From the cell containing the given text, extract its center point as [x, y] coordinate. 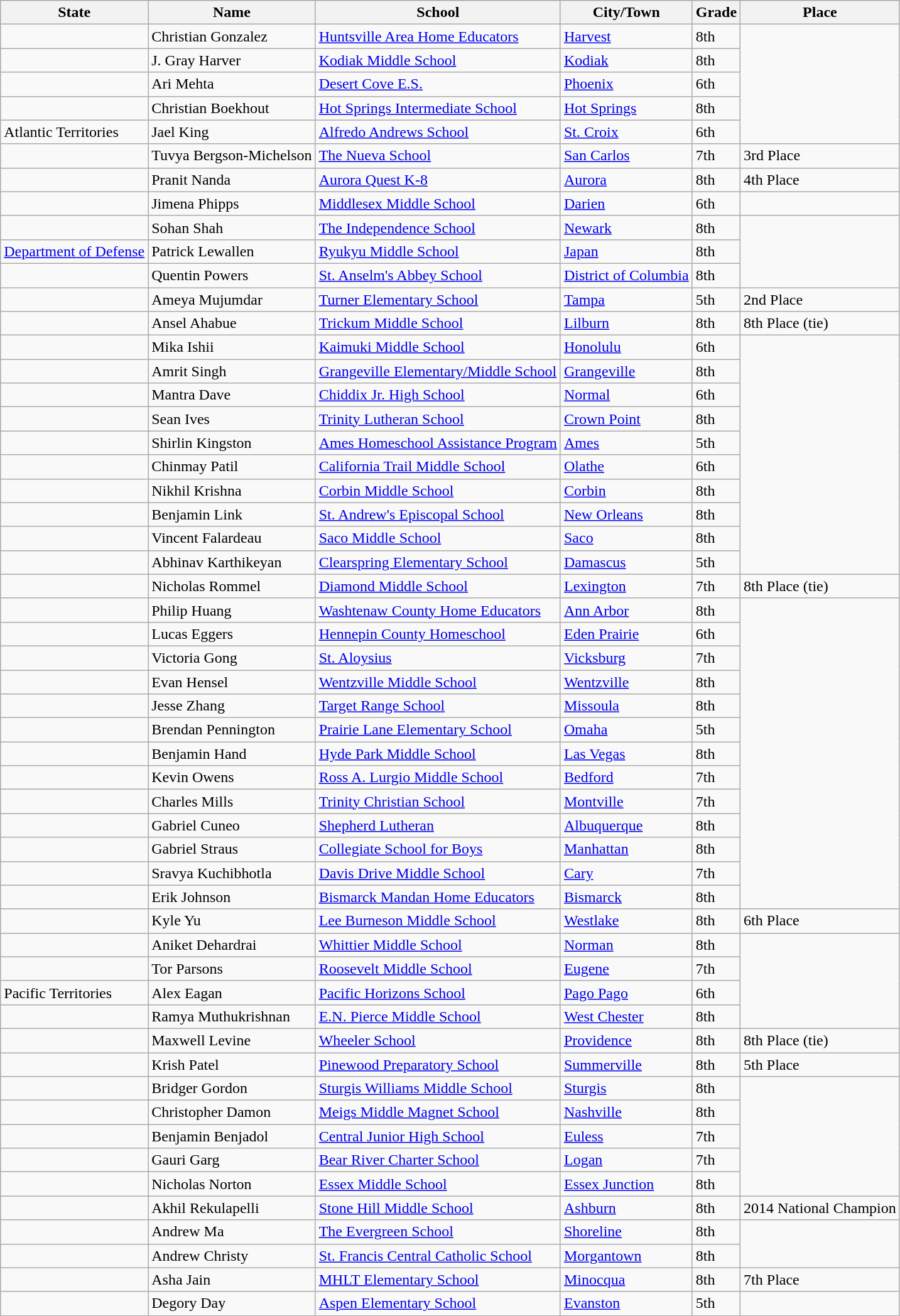
Hot Springs Intermediate School [438, 108]
E.N. Pierce Middle School [438, 1016]
Harvest [626, 36]
Vincent Falardeau [232, 538]
The Independence School [438, 227]
Mika Ishii [232, 347]
Benjamin Link [232, 514]
Huntsville Area Home Educators [438, 36]
Bismarck Mandan Home Educators [438, 897]
Kevin Owens [232, 778]
Kodiak [626, 60]
Target Range School [438, 706]
Minocqua [626, 1280]
Sturgis [626, 1089]
Nicholas Norton [232, 1184]
Diamond Middle School [438, 586]
Sohan Shah [232, 227]
5th Place [820, 1065]
Eden Prairie [626, 634]
Kaimuki Middle School [438, 347]
Clearspring Elementary School [438, 562]
Victoria Gong [232, 658]
Christian Gonzalez [232, 36]
Sturgis Williams Middle School [438, 1089]
Essex Middle School [438, 1184]
Alex Eagan [232, 992]
Chiddix Jr. High School [438, 395]
Whittier Middle School [438, 945]
Logan [626, 1160]
Tuvya Bergson-Michelson [232, 156]
Degory Day [232, 1303]
Nicholas Rommel [232, 586]
Bismarck [626, 897]
Newark [626, 227]
Maxwell Levine [232, 1040]
Cary [626, 873]
Missoula [626, 706]
Name [232, 13]
Christian Boekhout [232, 108]
Andrew Ma [232, 1232]
Meigs Middle Magnet School [438, 1112]
Grangeville [626, 371]
Olathe [626, 467]
Alfredo Andrews School [438, 132]
New Orleans [626, 514]
Grade [716, 13]
Chinmay Patil [232, 467]
MHLT Elementary School [438, 1280]
Sean Ives [232, 419]
City/Town [626, 13]
6th Place [820, 921]
Washtenaw County Home Educators [438, 610]
Tampa [626, 300]
Evan Hensel [232, 682]
Jael King [232, 132]
7th Place [820, 1280]
Crown Point [626, 419]
Shoreline [626, 1232]
West Chester [626, 1016]
Benjamin Hand [232, 754]
Abhinav Karthikeyan [232, 562]
Sravya Kuchibhotla [232, 873]
Saco Middle School [438, 538]
Damascus [626, 562]
St. Aloysius [438, 658]
Euless [626, 1136]
Corbin [626, 491]
Roosevelt Middle School [438, 969]
Pacific Territories [74, 992]
Westlake [626, 921]
Hot Springs [626, 108]
Corbin Middle School [438, 491]
Ames Homeschool Assistance Program [438, 443]
Bridger Gordon [232, 1089]
4th Place [820, 180]
Wheeler School [438, 1040]
Montville [626, 802]
Japan [626, 251]
San Carlos [626, 156]
Christopher Damon [232, 1112]
Philip Huang [232, 610]
Nashville [626, 1112]
Lexington [626, 586]
Place [820, 13]
Lucas Eggers [232, 634]
Eugene [626, 969]
Vicksburg [626, 658]
Gabriel Straus [232, 849]
Aniket Dehardrai [232, 945]
Quentin Powers [232, 275]
Normal [626, 395]
St. Francis Central Catholic School [438, 1256]
The Evergreen School [438, 1232]
Nikhil Krishna [232, 491]
Charles Mills [232, 802]
Trinity Christian School [438, 802]
Omaha [626, 730]
Jesse Zhang [232, 706]
Shepherd Lutheran [438, 825]
Evanston [626, 1303]
Wentzville [626, 682]
Bedford [626, 778]
School [438, 13]
Atlantic Territories [74, 132]
Benjamin Benjadol [232, 1136]
Erik Johnson [232, 897]
Collegiate School for Boys [438, 849]
Tor Parsons [232, 969]
Ryukyu Middle School [438, 251]
Kodiak Middle School [438, 60]
Providence [626, 1040]
Ann Arbor [626, 610]
Ross A. Lurgio Middle School [438, 778]
Hyde Park Middle School [438, 754]
Summerville [626, 1065]
Aspen Elementary School [438, 1303]
Saco [626, 538]
District of Columbia [626, 275]
J. Gray Harver [232, 60]
Pacific Horizons School [438, 992]
Kyle Yu [232, 921]
Ansel Ahabue [232, 324]
Albuquerque [626, 825]
Stone Hill Middle School [438, 1208]
California Trail Middle School [438, 467]
Morgantown [626, 1256]
Middlesex Middle School [438, 204]
Hennepin County Homeschool [438, 634]
Las Vegas [626, 754]
Wentzville Middle School [438, 682]
Department of Defense [74, 251]
Trickum Middle School [438, 324]
Akhil Rekulapelli [232, 1208]
Turner Elementary School [438, 300]
Central Junior High School [438, 1136]
Lee Burneson Middle School [438, 921]
2014 National Champion [820, 1208]
Ari Mehta [232, 84]
Shirlin Kingston [232, 443]
Krish Patel [232, 1065]
Bear River Charter School [438, 1160]
Mantra Dave [232, 395]
Desert Cove E.S. [438, 84]
Prairie Lane Elementary School [438, 730]
Ramya Muthukrishnan [232, 1016]
Brendan Pennington [232, 730]
Pinewood Preparatory School [438, 1065]
Gauri Garg [232, 1160]
2nd Place [820, 300]
Manhattan [626, 849]
3rd Place [820, 156]
Honolulu [626, 347]
Pranit Nanda [232, 180]
Gabriel Cuneo [232, 825]
Pago Pago [626, 992]
Ames [626, 443]
Aurora [626, 180]
Trinity Lutheran School [438, 419]
Phoenix [626, 84]
Jimena Phipps [232, 204]
Asha Jain [232, 1280]
St. Croix [626, 132]
Aurora Quest K-8 [438, 180]
Andrew Christy [232, 1256]
Davis Drive Middle School [438, 873]
Lilburn [626, 324]
Grangeville Elementary/Middle School [438, 371]
St. Andrew's Episcopal School [438, 514]
The Nueva School [438, 156]
Darien [626, 204]
Ameya Mujumdar [232, 300]
State [74, 13]
St. Anselm's Abbey School [438, 275]
Patrick Lewallen [232, 251]
Amrit Singh [232, 371]
Essex Junction [626, 1184]
Norman [626, 945]
Ashburn [626, 1208]
